Identify which cell holds the provided text, then report its (X, Y) central coordinate. 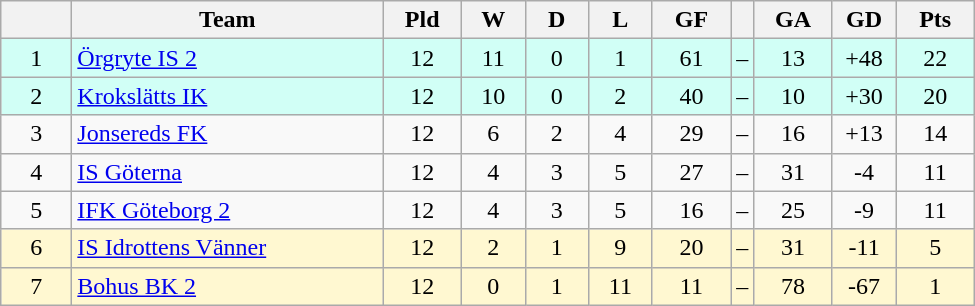
D (557, 20)
IS Idrottens Vänner (228, 248)
+30 (864, 96)
GA (794, 20)
22 (936, 58)
Örgryte IS 2 (228, 58)
Bohus BK 2 (228, 286)
14 (936, 134)
+13 (864, 134)
W (493, 20)
Pld (422, 20)
L (621, 20)
9 (621, 248)
GF (692, 20)
13 (794, 58)
Team (228, 20)
Pts (936, 20)
Krokslätts IK (228, 96)
78 (794, 286)
-67 (864, 286)
GD (864, 20)
IFK Göteborg 2 (228, 210)
27 (692, 172)
29 (692, 134)
Jonsereds FK (228, 134)
40 (692, 96)
+48 (864, 58)
IS Göterna (228, 172)
25 (794, 210)
61 (692, 58)
7 (36, 286)
-4 (864, 172)
-9 (864, 210)
-11 (864, 248)
